Determine the (X, Y) coordinate at the center of the cell enclosing the given text.  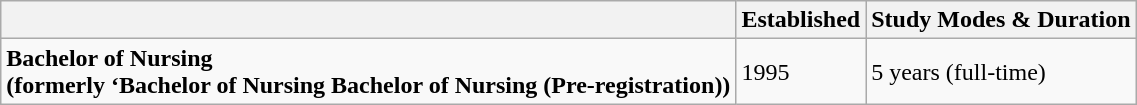
Bachelor of Nursing(formerly ‘Bachelor of Nursing Bachelor of Nursing (Pre-registration)) (368, 72)
5 years (full-time) (1001, 72)
1995 (801, 72)
Study Modes & Duration (1001, 20)
Established (801, 20)
